Detect which cell encompasses the target text, then output its [X, Y] center coordinate. 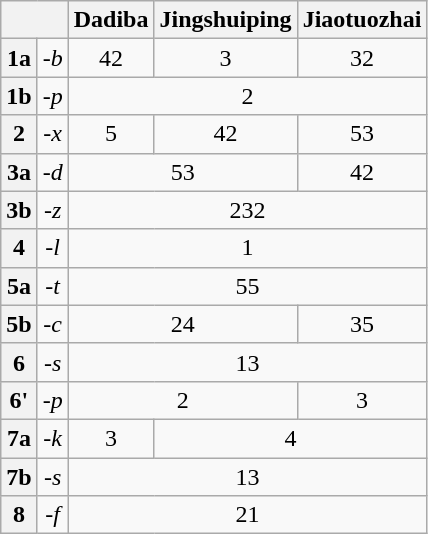
-f [52, 515]
55 [248, 286]
7b [19, 477]
Jiaotuozhai [362, 20]
-b [52, 58]
5a [19, 286]
232 [248, 210]
1 [248, 248]
1b [19, 96]
3a [19, 172]
-d [52, 172]
7a [19, 438]
Jingshuiping [226, 20]
6 [19, 362]
24 [182, 324]
32 [362, 58]
3b [19, 210]
1a [19, 58]
6' [19, 400]
35 [362, 324]
8 [19, 515]
5b [19, 324]
21 [248, 515]
-x [52, 134]
Dadiba [111, 20]
-l [52, 248]
-k [52, 438]
5 [111, 134]
-z [52, 210]
-t [52, 286]
-c [52, 324]
